Return the (X, Y) coordinate for the center point of the cell that contains the specified text.  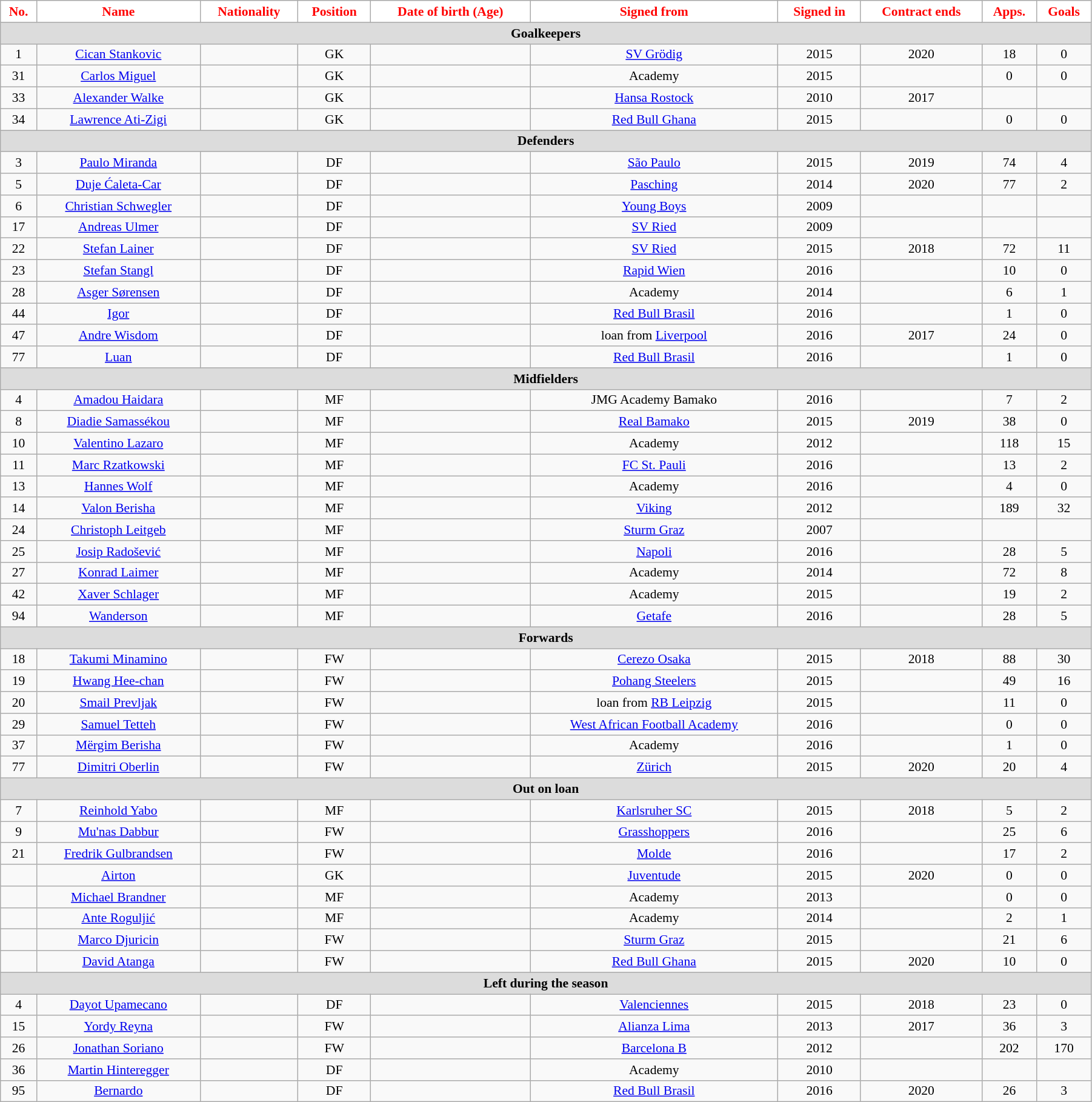
Mu'nas Dabbur (118, 832)
Takumi Minamino (118, 660)
Hwang Hee-chan (118, 681)
FC St. Pauli (654, 465)
Yordy Reyna (118, 1027)
Ante Roguljić (118, 918)
Marco Djuricin (118, 940)
David Atanga (118, 962)
Apps. (1009, 12)
31 (19, 76)
No. (19, 12)
189 (1009, 509)
Getafe (654, 616)
Nationality (248, 12)
Forwards (546, 638)
Pasching (654, 184)
94 (19, 616)
Andre Wisdom (118, 336)
Smail Prevljak (118, 703)
Grasshoppers (654, 832)
44 (19, 314)
88 (1009, 660)
Out on loan (546, 789)
Fredrik Gulbrandsen (118, 854)
Valenciennes (654, 1005)
Airton (118, 875)
Rapid Wien (654, 271)
Asger Sørensen (118, 292)
Alianza Lima (654, 1027)
Christian Schwegler (118, 206)
Napoli (654, 552)
47 (19, 336)
São Paulo (654, 163)
loan from Liverpool (654, 336)
Position (335, 12)
74 (1009, 163)
Duje Ćaleta-Car (118, 184)
34 (19, 119)
Juventude (654, 875)
Alexander Walke (118, 98)
Zürich (654, 767)
Paulo Miranda (118, 163)
West African Football Academy (654, 724)
170 (1064, 1048)
Mërgim Berisha (118, 746)
Hannes Wolf (118, 487)
Martin Hinteregger (118, 1070)
Cerezo Osaka (654, 660)
Hansa Rostock (654, 98)
Valon Berisha (118, 509)
Stefan Lainer (118, 249)
2007 (819, 530)
Jonathan Soriano (118, 1048)
Name (118, 12)
Contract ends (921, 12)
118 (1009, 444)
22 (19, 249)
Xaver Schlager (118, 595)
Wanderson (118, 616)
Signed in (819, 12)
Bernardo (118, 1091)
202 (1009, 1048)
Midfielders (546, 379)
Goalkeepers (546, 33)
Josip Radošević (118, 552)
Carlos Miguel (118, 76)
Viking (654, 509)
Karlsruher SC (654, 810)
Pohang Steelers (654, 681)
30 (1064, 660)
Reinhold Yabo (118, 810)
Real Bamako (654, 422)
Luan (118, 357)
38 (1009, 422)
Andreas Ulmer (118, 227)
Left during the season (546, 983)
9 (19, 832)
Diadie Samassékou (118, 422)
Michael Brandner (118, 897)
37 (19, 746)
Molde (654, 854)
Igor (118, 314)
32 (1064, 509)
JMG Academy Bamako (654, 400)
Goals (1064, 12)
SV Grödig (654, 55)
Signed from (654, 12)
29 (19, 724)
Amadou Haidara (118, 400)
42 (19, 595)
Christoph Leitgeb (118, 530)
Young Boys (654, 206)
16 (1064, 681)
Defenders (546, 141)
27 (19, 573)
Dimitri Oberlin (118, 767)
Barcelona B (654, 1048)
Dayot Upamecano (118, 1005)
33 (19, 98)
14 (19, 509)
95 (19, 1091)
Date of birth (Age) (451, 12)
Marc Rzatkowski (118, 465)
loan from RB Leipzig (654, 703)
Cican Stankovic (118, 55)
Konrad Laimer (118, 573)
Lawrence Ati-Zigi (118, 119)
Stefan Stangl (118, 271)
49 (1009, 681)
Valentino Lazaro (118, 444)
Samuel Tetteh (118, 724)
